From the cell containing the given text, extract its center point as [X, Y] coordinate. 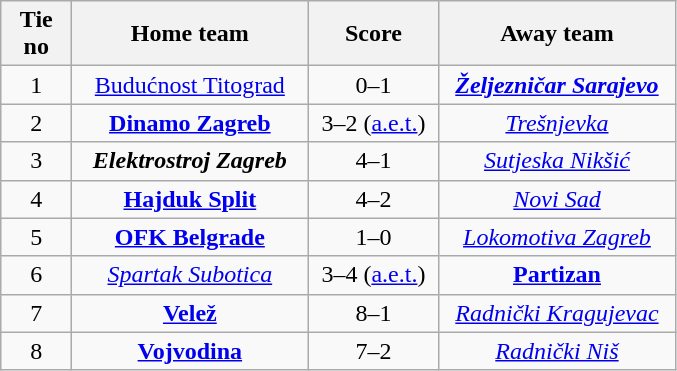
Away team [557, 34]
0–1 [374, 85]
OFK Belgrade [190, 237]
1 [36, 85]
4–2 [374, 199]
3–2 (a.e.t.) [374, 123]
3–4 (a.e.t.) [374, 275]
Budućnost Titograd [190, 85]
Vojvodina [190, 351]
Željezničar Sarajevo [557, 85]
8–1 [374, 313]
4 [36, 199]
7 [36, 313]
Home team [190, 34]
4–1 [374, 161]
Trešnjevka [557, 123]
Hajduk Split [190, 199]
Dinamo Zagreb [190, 123]
2 [36, 123]
6 [36, 275]
Elektrostroj Zagreb [190, 161]
Spartak Subotica [190, 275]
7–2 [374, 351]
1–0 [374, 237]
Score [374, 34]
8 [36, 351]
5 [36, 237]
3 [36, 161]
Velež [190, 313]
Radnički Niš [557, 351]
Tie no [36, 34]
Lokomotiva Zagreb [557, 237]
Novi Sad [557, 199]
Sutjeska Nikšić [557, 161]
Partizan [557, 275]
Radnički Kragujevac [557, 313]
